Return [x, y] of the center of cell containing provided text 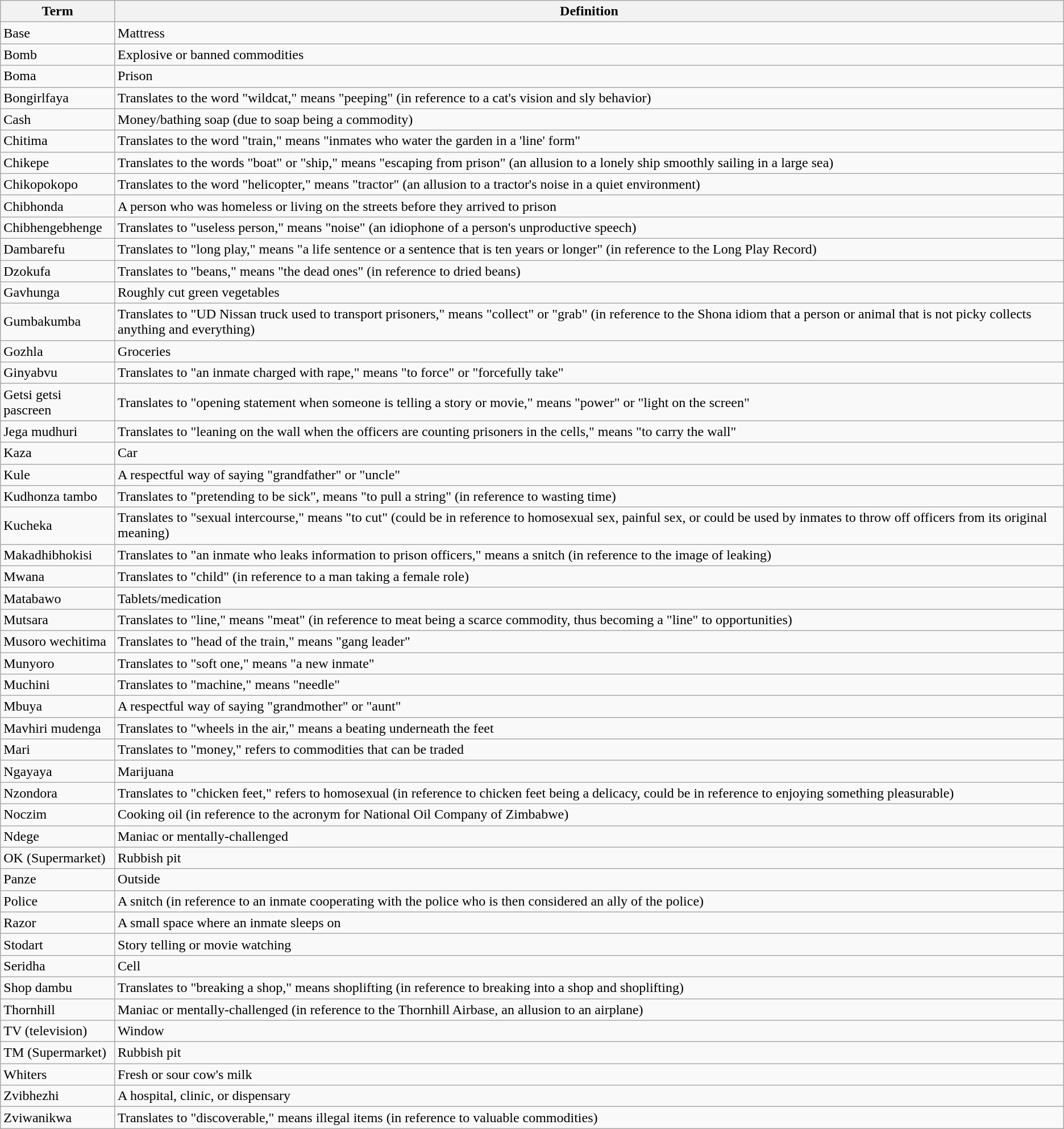
Thornhill [58, 1009]
Kaza [58, 453]
Bongirlfaya [58, 98]
Roughly cut green vegetables [589, 293]
Translates to "line," means "meat" (in reference to meat being a scarce commodity, thus becoming a "line" to opportunities) [589, 620]
Translates to the words "boat" or "ship," means "escaping from prison" (an allusion to a lonely ship smoothly sailing in a large sea) [589, 163]
A snitch (in reference to an inmate cooperating with the police who is then considered an ally of the police) [589, 901]
Translates to "an inmate charged with rape," means "to force" or "forcefully take" [589, 373]
Mbuya [58, 707]
Outside [589, 879]
Chikepe [58, 163]
Mari [58, 750]
Translates to "an inmate who leaks information to prison officers," means a snitch (in reference to the image of leaking) [589, 555]
Jega mudhuri [58, 431]
Razor [58, 923]
Cell [589, 966]
Translates to "head of the train," means "gang leader" [589, 641]
Term [58, 11]
Zvibhezhi [58, 1096]
Kudhonza tambo [58, 496]
Bomb [58, 55]
Money/bathing soap (due to soap being a commodity) [589, 119]
Nzondora [58, 793]
Groceries [589, 351]
TM (Supermarket) [58, 1053]
A respectful way of saying "grandfather" or "uncle" [589, 475]
Police [58, 901]
Musoro wechitima [58, 641]
Makadhibhokisi [58, 555]
Translates to "discoverable," means illegal items (in reference to valuable commodities) [589, 1118]
Chitima [58, 141]
Chibhonda [58, 206]
Chikopokopo [58, 184]
Seridha [58, 966]
Noczim [58, 815]
Gozhla [58, 351]
Translates to "money," refers to commodities that can be traded [589, 750]
Dzokufa [58, 271]
Translates to "machine," means "needle" [589, 685]
Translates to "child" (in reference to a man taking a female role) [589, 576]
Fresh or sour cow's milk [589, 1074]
Translates to "breaking a shop," means shoplifting (in reference to breaking into a shop and shoplifting) [589, 987]
A person who was homeless or living on the streets before they arrived to prison [589, 206]
TV (television) [58, 1031]
Translates to "wheels in the air," means a beating underneath the feet [589, 728]
Translates to the word "helicopter," means "tractor" (an allusion to a tractor's noise in a quiet environment) [589, 184]
Munyoro [58, 663]
Cash [58, 119]
Shop dambu [58, 987]
Zviwanikwa [58, 1118]
Base [58, 33]
Ndege [58, 836]
Cooking oil (in reference to the acronym for National Oil Company of Zimbabwe) [589, 815]
Explosive or banned commodities [589, 55]
Translates to "long play," means "a life sentence or a sentence that is ten years or longer" (in reference to the Long Play Record) [589, 249]
Panze [58, 879]
Translates to the word "wildcat," means "peeping" (in reference to a cat's vision and sly behavior) [589, 98]
OK (Supermarket) [58, 858]
Mavhiri mudenga [58, 728]
Marijuana [589, 771]
Muchini [58, 685]
Stodart [58, 944]
Translates to "pretending to be sick", means "to pull a string" (in reference to wasting time) [589, 496]
Gavhunga [58, 293]
Maniac or mentally-challenged [589, 836]
Ginyabvu [58, 373]
Dambarefu [58, 249]
Tablets/medication [589, 598]
Story telling or movie watching [589, 944]
Boma [58, 76]
Mutsara [58, 620]
Definition [589, 11]
Translates to the word "train," means "inmates who water the garden in a 'line' form" [589, 141]
Kule [58, 475]
Kucheka [58, 525]
A respectful way of saying "grandmother" or "aunt" [589, 707]
A hospital, clinic, or dispensary [589, 1096]
Translates to "soft one," means "a new inmate" [589, 663]
A small space where an inmate sleeps on [589, 923]
Translates to "useless person," means "noise" (an idiophone of a person's unproductive speech) [589, 227]
Window [589, 1031]
Mwana [58, 576]
Chibhengebhenge [58, 227]
Maniac or mentally-challenged (in reference to the Thornhill Airbase, an allusion to an airplane) [589, 1009]
Whiters [58, 1074]
Translates to "beans," means "the dead ones" (in reference to dried beans) [589, 271]
Gumbakumba [58, 322]
Mattress [589, 33]
Translates to "opening statement when someone is telling a story or movie," means "power" or "light on the screen" [589, 402]
Translates to "leaning on the wall when the officers are counting prisoners in the cells," means "to carry the wall" [589, 431]
Matabawo [58, 598]
Prison [589, 76]
Car [589, 453]
Getsi getsi pascreen [58, 402]
Ngayaya [58, 771]
